Return [x, y] of the center of cell containing provided text 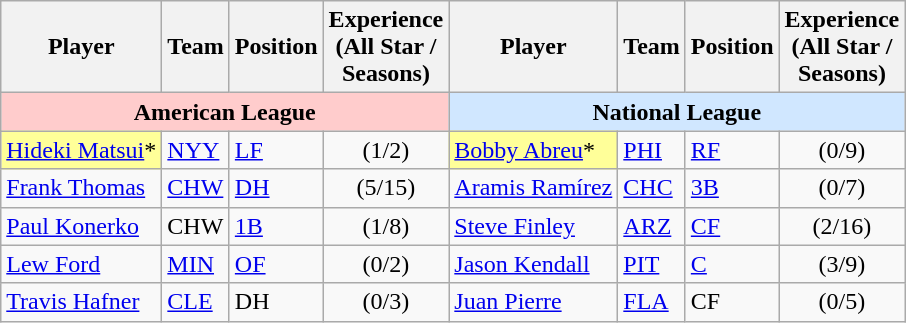
Juan Pierre [534, 302]
Steve Finley [534, 226]
3B [732, 188]
(1/8) [386, 226]
PIT [652, 264]
1B [276, 226]
(0/7) [842, 188]
(5/15) [386, 188]
CLE [196, 302]
C [732, 264]
Hideki Matsui* [82, 150]
FLA [652, 302]
(0/5) [842, 302]
RF [732, 150]
National League [677, 112]
(0/3) [386, 302]
MIN [196, 264]
(2/16) [842, 226]
NYY [196, 150]
American League [225, 112]
(3/9) [842, 264]
Frank Thomas [82, 188]
Jason Kendall [534, 264]
ARZ [652, 226]
Travis Hafner [82, 302]
Paul Konerko [82, 226]
OF [276, 264]
(0/9) [842, 150]
LF [276, 150]
CHC [652, 188]
Bobby Abreu* [534, 150]
(0/2) [386, 264]
Lew Ford [82, 264]
(1/2) [386, 150]
Aramis Ramírez [534, 188]
PHI [652, 150]
